From the cell containing the given text, extract its center point as [X, Y] coordinate. 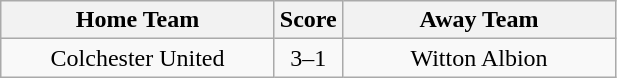
3–1 [308, 58]
Colchester United [138, 58]
Witton Albion [479, 58]
Away Team [479, 20]
Home Team [138, 20]
Score [308, 20]
